Locate the cell with the specified text and output its [x, y] center coordinate. 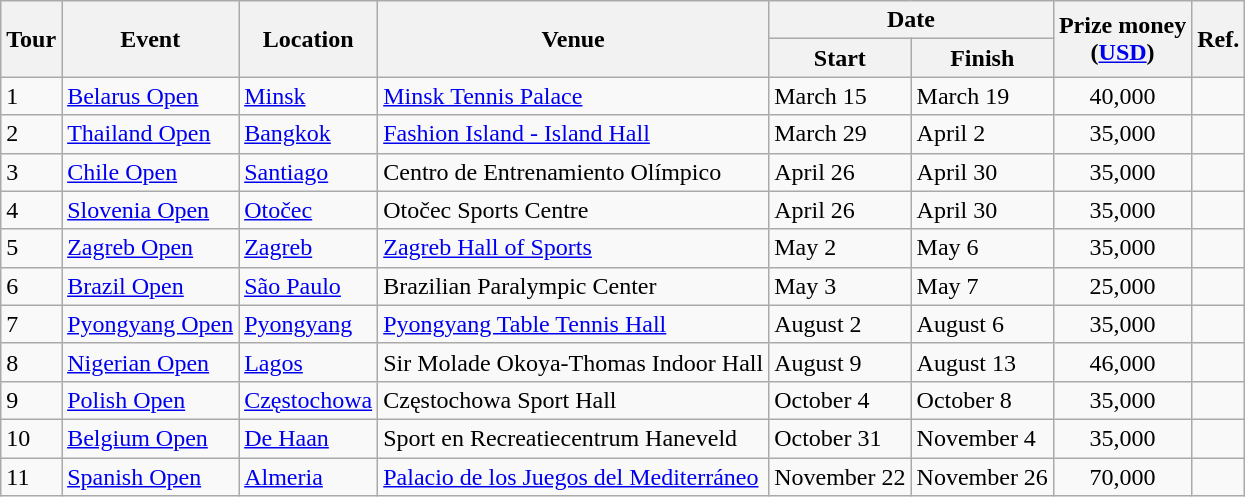
2 [32, 134]
5 [32, 248]
Pyongyang Open [150, 324]
May 7 [982, 286]
Minsk [308, 96]
Brazil Open [150, 286]
Pyongyang [308, 324]
8 [32, 362]
Finish [982, 58]
Tour [32, 39]
Pyongyang Table Tennis Hall [574, 324]
August 6 [982, 324]
Almeria [308, 477]
Slovenia Open [150, 210]
10 [32, 438]
Zagreb [308, 248]
May 2 [840, 248]
Lagos [308, 362]
August 2 [840, 324]
Minsk Tennis Palace [574, 96]
40,000 [1122, 96]
Belarus Open [150, 96]
November 22 [840, 477]
Location [308, 39]
Otočec [308, 210]
11 [32, 477]
April 2 [982, 134]
October 8 [982, 400]
August 9 [840, 362]
November 26 [982, 477]
Chile Open [150, 172]
Częstochowa [308, 400]
3 [32, 172]
Belgium Open [150, 438]
De Haan [308, 438]
Santiago [308, 172]
7 [32, 324]
Fashion Island - Island Hall [574, 134]
August 13 [982, 362]
São Paulo [308, 286]
Ref. [1218, 39]
Spanish Open [150, 477]
Sir Molade Okoya-Thomas Indoor Hall [574, 362]
March 19 [982, 96]
Brazilian Paralympic Center [574, 286]
46,000 [1122, 362]
Częstochowa Sport Hall [574, 400]
May 6 [982, 248]
Otočec Sports Centre [574, 210]
Sport en Recreatiecentrum Haneveld [574, 438]
Venue [574, 39]
1 [32, 96]
Nigerian Open [150, 362]
October 31 [840, 438]
October 4 [840, 400]
25,000 [1122, 286]
Prize money (USD) [1122, 39]
Bangkok [308, 134]
November 4 [982, 438]
Date [912, 20]
Start [840, 58]
Thailand Open [150, 134]
May 3 [840, 286]
70,000 [1122, 477]
9 [32, 400]
March 15 [840, 96]
Zagreb Hall of Sports [574, 248]
Centro de Entrenamiento Olímpico [574, 172]
March 29 [840, 134]
Zagreb Open [150, 248]
Palacio de los Juegos del Mediterráneo [574, 477]
Polish Open [150, 400]
4 [32, 210]
6 [32, 286]
Event [150, 39]
